Capture the cell that displays the provided text and extract its [X, Y] central coordinate. 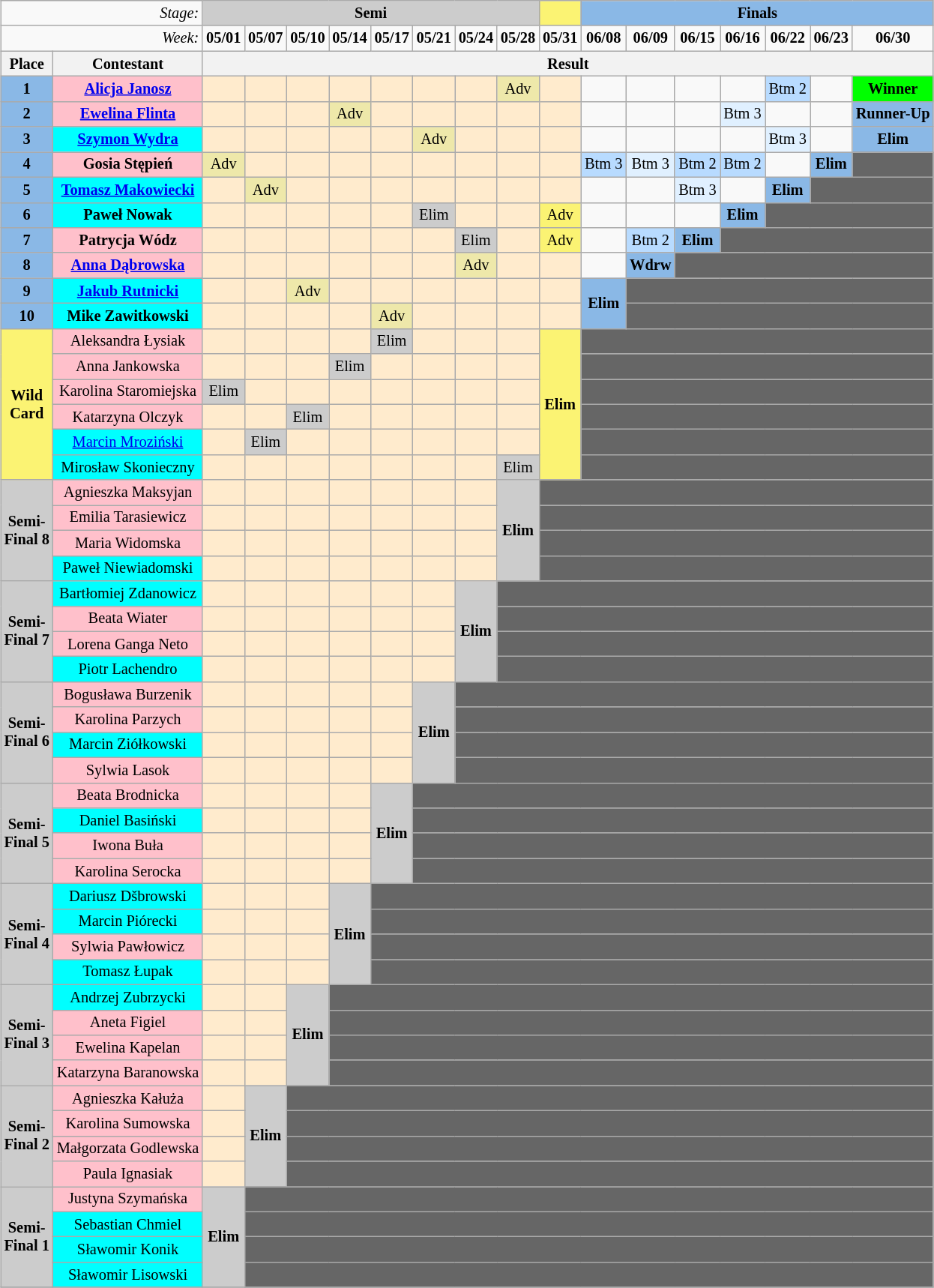
9 [27, 291]
Finals [757, 13]
Anna Jankowska [127, 367]
Paula Ignasiak [127, 1174]
Marcin Piórecki [127, 921]
Katarzyna Olczyk [127, 417]
Sebastian Chmiel [127, 1224]
Place [27, 64]
Stage: [102, 13]
06/08 [603, 38]
Małgorzata Godlewska [127, 1149]
Karolina Serocka [127, 871]
Sylwia Pawłowicz [127, 947]
Karolina Sumowska [127, 1123]
Szymon Wydra [127, 139]
05/21 [434, 38]
8 [27, 265]
Katarzyna Baranowska [127, 1073]
Week: [102, 38]
Karolina Parzych [127, 720]
Anna Dąbrowska [127, 265]
Paweł Niewiadomski [127, 568]
05/28 [518, 38]
Semi-Final 8 [27, 531]
05/31 [560, 38]
05/24 [476, 38]
Agnieszka Maksyjan [127, 493]
06/09 [651, 38]
Semi-Final 2 [27, 1137]
Jakub Rutnicki [127, 291]
Beata Brodnicka [127, 795]
Tomasz Łupak [127, 972]
Paweł Nowak [127, 215]
Sylwia Lasok [127, 770]
4 [27, 164]
Bogusława Burzenik [127, 694]
Karolina Staromiejska [127, 391]
6 [27, 215]
Aneta Figiel [127, 1023]
Semi-Final 4 [27, 934]
Gosia Stępień [127, 164]
Lorena Ganga Neto [127, 644]
Semi-Final 3 [27, 1035]
3 [27, 139]
Andrzej Zubrzycki [127, 997]
06/23 [831, 38]
Ewelina Kapelan [127, 1047]
05/14 [349, 38]
Runner-Up [894, 114]
Emilia Tarasiewicz [127, 517]
Semi-Final 7 [27, 631]
7 [27, 240]
Iwona Buła [127, 846]
Bartłomiej Zdanowicz [127, 593]
1 [27, 88]
Contestant [127, 64]
Semi-Final 1 [27, 1237]
Patrycja Wódz [127, 240]
Semi [370, 13]
Marcin Ziółkowski [127, 744]
Mirosław Skonieczny [127, 467]
WildCard [27, 404]
Marcin Mroziński [127, 442]
Semi-Final 5 [27, 834]
Tomasz Makowiecki [127, 190]
06/16 [743, 38]
Wdrw [651, 265]
06/30 [894, 38]
06/22 [788, 38]
Ewelina Flinta [127, 114]
Beata Wiater [127, 619]
Alicja Janosz [127, 88]
Daniel Basiński [127, 820]
Piotr Lachendro [127, 669]
Result [568, 64]
Sławomir Konik [127, 1250]
Aleksandra Łysiak [127, 341]
10 [27, 316]
05/01 [223, 38]
Sławomir Lisowski [127, 1275]
Maria Widomska [127, 543]
05/17 [392, 38]
5 [27, 190]
Agnieszka Kałuża [127, 1098]
Winner [894, 88]
2 [27, 114]
Semi-Final 6 [27, 732]
Justyna Szymańska [127, 1199]
Mike Zawitkowski [127, 316]
05/10 [307, 38]
Dariusz Dšbrowski [127, 896]
06/15 [697, 38]
05/07 [265, 38]
